Find where the given text appears and provide that cell's center as [x, y] coordinate. 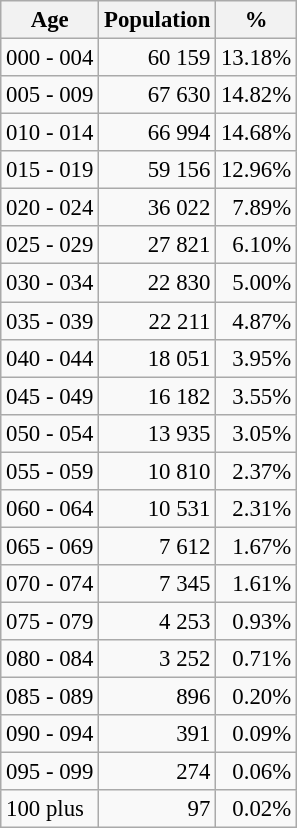
7.89% [256, 208]
% [256, 20]
274 [158, 772]
010 - 014 [50, 133]
22 830 [158, 283]
3.55% [256, 396]
3.95% [256, 358]
000 - 004 [50, 58]
0.09% [256, 734]
085 - 089 [50, 697]
090 - 094 [50, 734]
4.87% [256, 321]
13 935 [158, 433]
391 [158, 734]
59 156 [158, 170]
1.61% [256, 584]
0.71% [256, 659]
0.06% [256, 772]
015 - 019 [50, 170]
18 051 [158, 358]
0.20% [256, 697]
7 612 [158, 546]
14.68% [256, 133]
14.82% [256, 95]
97 [158, 809]
055 - 059 [50, 471]
10 531 [158, 509]
070 - 074 [50, 584]
050 - 054 [50, 433]
020 - 024 [50, 208]
045 - 049 [50, 396]
896 [158, 697]
12.96% [256, 170]
1.67% [256, 546]
3.05% [256, 433]
065 - 069 [50, 546]
4 253 [158, 621]
080 - 084 [50, 659]
0.02% [256, 809]
040 - 044 [50, 358]
16 182 [158, 396]
Population [158, 20]
36 022 [158, 208]
7 345 [158, 584]
27 821 [158, 245]
5.00% [256, 283]
3 252 [158, 659]
025 - 029 [50, 245]
005 - 009 [50, 95]
Age [50, 20]
66 994 [158, 133]
13.18% [256, 58]
095 - 099 [50, 772]
030 - 034 [50, 283]
10 810 [158, 471]
22 211 [158, 321]
060 - 064 [50, 509]
035 - 039 [50, 321]
6.10% [256, 245]
2.37% [256, 471]
2.31% [256, 509]
075 - 079 [50, 621]
60 159 [158, 58]
67 630 [158, 95]
0.93% [256, 621]
100 plus [50, 809]
